Locate the cell with the specified text and output its [X, Y] center coordinate. 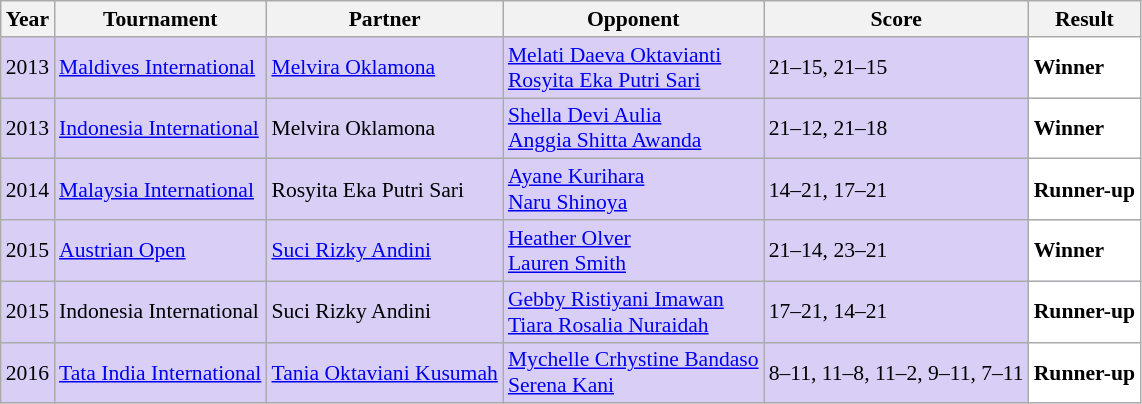
Heather Olver Lauren Smith [634, 250]
2016 [28, 372]
Melati Daeva Oktavianti Rosyita Eka Putri Sari [634, 68]
8–11, 11–8, 11–2, 9–11, 7–11 [896, 372]
21–14, 23–21 [896, 250]
Tata India International [160, 372]
21–15, 21–15 [896, 68]
Tania Oktaviani Kusumah [384, 372]
Opponent [634, 19]
Ayane Kurihara Naru Shinoya [634, 190]
Malaysia International [160, 190]
Tournament [160, 19]
Austrian Open [160, 250]
Year [28, 19]
Shella Devi Aulia Anggia Shitta Awanda [634, 128]
Partner [384, 19]
Score [896, 19]
Result [1084, 19]
Rosyita Eka Putri Sari [384, 190]
Maldives International [160, 68]
21–12, 21–18 [896, 128]
Mychelle Crhystine Bandaso Serena Kani [634, 372]
14–21, 17–21 [896, 190]
Gebby Ristiyani Imawan Tiara Rosalia Nuraidah [634, 312]
17–21, 14–21 [896, 312]
2014 [28, 190]
